Extract the [x, y] coordinate from the center of the cell holding the provided text.  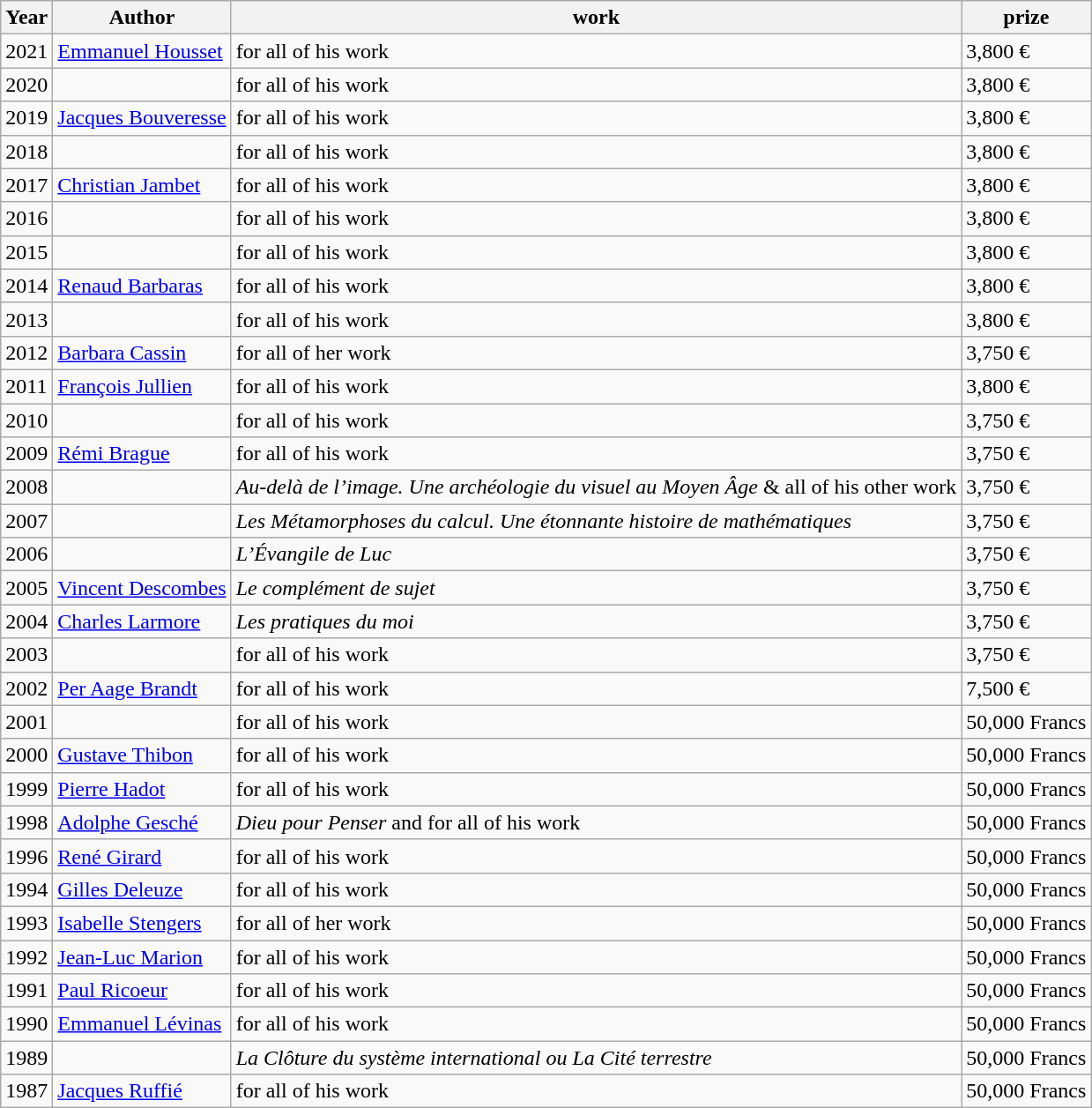
1992 [26, 956]
Year [26, 18]
1994 [26, 889]
1991 [26, 991]
1999 [26, 789]
2011 [26, 386]
Emmanuel Housset [142, 51]
2017 [26, 185]
2010 [26, 420]
2003 [26, 655]
Per Aage Brandt [142, 688]
Barbara Cassin [142, 353]
Gustave Thibon [142, 755]
2015 [26, 252]
Christian Jambet [142, 185]
François Jullien [142, 386]
Vincent Descombes [142, 588]
2009 [26, 454]
work [596, 18]
Paul Ricoeur [142, 991]
2020 [26, 85]
1990 [26, 1024]
2008 [26, 487]
2019 [26, 118]
2012 [26, 353]
Jacques Bouveresse [142, 118]
Dieu pour Penser and for all of his work [596, 822]
1989 [26, 1058]
Les pratiques du moi [596, 621]
1987 [26, 1091]
Le complément de sujet [596, 588]
2016 [26, 219]
Jean-Luc Marion [142, 956]
2007 [26, 521]
Au-delà de l’image. Une archéologie du visuel au Moyen Âge & all of his other work [596, 487]
2018 [26, 152]
Adolphe Gesché [142, 822]
2002 [26, 688]
Emmanuel Lévinas [142, 1024]
Author [142, 18]
1993 [26, 923]
René Girard [142, 856]
Rémi Brague [142, 454]
Pierre Hadot [142, 789]
La Clôture du système international ou La Cité terrestre [596, 1058]
7,500 € [1026, 688]
2021 [26, 51]
L’Évangile de Luc [596, 554]
2014 [26, 286]
1998 [26, 822]
prize [1026, 18]
Renaud Barbaras [142, 286]
2001 [26, 722]
2006 [26, 554]
2013 [26, 319]
Gilles Deleuze [142, 889]
1996 [26, 856]
Isabelle Stengers [142, 923]
Charles Larmore [142, 621]
Les Métamorphoses du calcul. Une étonnante histoire de mathématiques [596, 521]
2000 [26, 755]
2005 [26, 588]
2004 [26, 621]
Jacques Ruffié [142, 1091]
